Find where the given text appears and provide that cell's center as [x, y] coordinate. 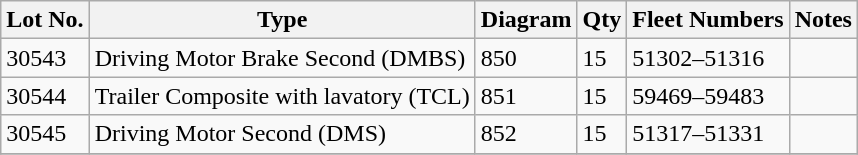
59469–59483 [708, 96]
850 [526, 58]
Notes [823, 20]
Diagram [526, 20]
51317–51331 [708, 134]
851 [526, 96]
Driving Motor Brake Second (DMBS) [282, 58]
Driving Motor Second (DMS) [282, 134]
30544 [45, 96]
51302–51316 [708, 58]
852 [526, 134]
Trailer Composite with lavatory (TCL) [282, 96]
Type [282, 20]
30543 [45, 58]
Qty [602, 20]
30545 [45, 134]
Lot No. [45, 20]
Fleet Numbers [708, 20]
